Find where the given text appears and provide that cell's center as [x, y] coordinate. 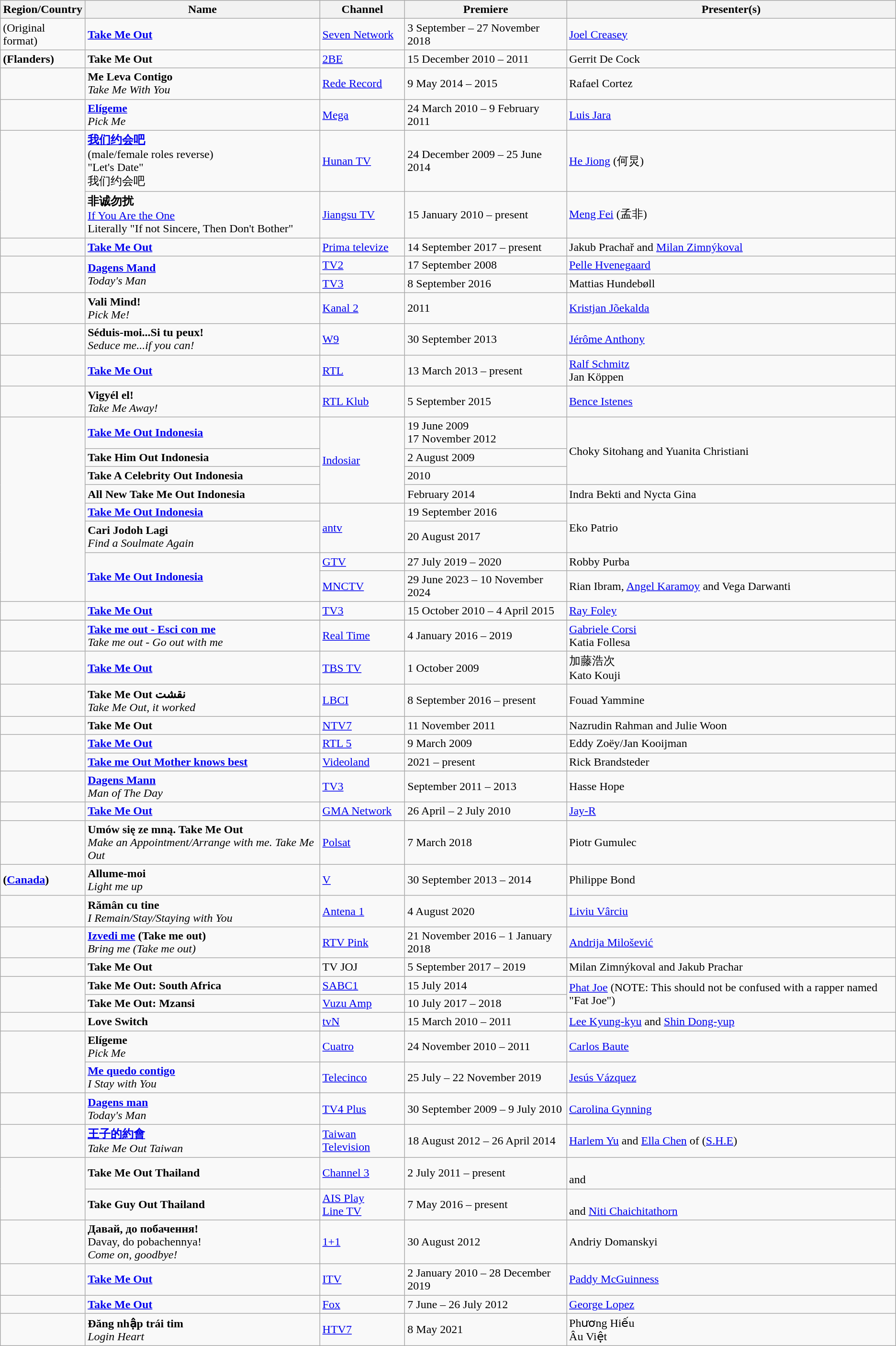
Hunan TV [362, 161]
and [731, 1173]
Cuatro [362, 1047]
Ralf SchmitzJan Köppen [731, 371]
Indra Bekti and Nycta Gina [731, 494]
(Original format) [43, 34]
All New Take Me Out Indonesia [202, 494]
5 September 2015 [486, 401]
Take Me Out Thailand [202, 1173]
February 2014 [486, 494]
Rick Brandsteder [731, 762]
13 March 2013 – present [486, 371]
Meng Fei (孟非) [731, 215]
W9 [362, 339]
and Niti Chaichitathorn [731, 1204]
antv [362, 528]
GTV [362, 562]
MNCTV [362, 586]
Kristjan Jõekalda [731, 308]
5 September 2017 – 2019 [486, 967]
Vuzu Amp [362, 1004]
Umów się ze mną. Take Me OutMake an Appointment/Arrange with me. Take Me Out [202, 842]
Andrija Milošević [731, 942]
4 January 2016 – 2019 [486, 636]
7 June – 26 July 2012 [486, 1304]
Channel [362, 10]
Piotr Gumulec [731, 842]
Harlem Yu and Ella Chen of (S.H.E) [731, 1141]
18 August 2012 – 26 April 2014 [486, 1141]
加藤浩次Kato Kouji [731, 668]
TV JOJ [362, 967]
Dagens MandToday's Man [202, 274]
Vigyél el!Take Me Away! [202, 401]
Давай, до побачення!Davay, do pobachennya!Come on, goodbye! [202, 1242]
TV4 Plus [362, 1109]
Carlos Baute [731, 1047]
(Canada) [43, 880]
Ray Foley [731, 611]
2 January 2010 – 28 December 2019 [486, 1279]
Rian Ibram, Angel Karamoy and Vega Darwanti [731, 586]
30 September 2009 – 9 July 2010 [486, 1109]
Pelle Hvenegaard [731, 265]
非诚勿扰If You Are the OneLiterally "If not Sincere, Then Don't Bother" [202, 215]
Presenter(s) [731, 10]
Gabriele CorsiKatia Follesa [731, 636]
Choky Sitohang and Yuanita Christiani [731, 451]
Take Me Out نقشت Take Me Out, it worked [202, 700]
Seven Network [362, 34]
26 April – 2 July 2010 [486, 811]
Antena 1 [362, 911]
Dagens manToday's Man [202, 1109]
Robby Purba [731, 562]
Jakub Prachař and Milan Zimnýkoval [731, 247]
30 September 2013 [486, 339]
Indosiar [362, 460]
Eko Patrio [731, 528]
30 August 2012 [486, 1242]
Taiwan Television [362, 1141]
TV2 [362, 265]
Premiere [486, 10]
我们约会吧(male/female roles reverse)"Let's Date"我们约会吧 [202, 161]
19 September 2016 [486, 512]
11 November 2011 [486, 725]
September 2011 – 2013 [486, 786]
Izvedi me (Take me out)Bring me (Take me out) [202, 942]
24 March 2010 – 9 February 2011 [486, 115]
Paddy McGuinness [731, 1279]
Kanal 2 [362, 308]
Philippe Bond [731, 880]
Jiangsu TV [362, 215]
Gerrit De Cock [731, 59]
25 July – 22 November 2019 [486, 1077]
Real Time [362, 636]
9 March 2009 [486, 744]
HTV7 [362, 1330]
Rede Record [362, 83]
Region/Country [43, 10]
Andriy Domanskyi [731, 1242]
8 May 2021 [486, 1330]
RTL Klub [362, 401]
Polsat [362, 842]
RTL 5 [362, 744]
20 August 2017 [486, 536]
Đăng nhập trái timLogin Heart [202, 1330]
19 June 200917 November 2012 [486, 433]
Bence Istenes [731, 401]
RTL [362, 371]
AIS PlayLine TV [362, 1204]
Take Him Out Indonesia [202, 457]
2 August 2009 [486, 457]
10 July 2017 – 2018 [486, 1004]
8 September 2016 [486, 283]
Milan Zimnýkoval and Jakub Prachar [731, 967]
Take Me Out: South Africa [202, 985]
Fox [362, 1304]
He Jiong (何炅) [731, 161]
Mega [362, 115]
Jérôme Anthony [731, 339]
Take me Out Mother knows best [202, 762]
2021 – present [486, 762]
9 May 2014 – 2015 [486, 83]
RTV Pink [362, 942]
Liviu Vârciu [731, 911]
Jay-R [731, 811]
Luis Jara [731, 115]
GMA Network [362, 811]
30 September 2013 – 2014 [486, 880]
Love Switch [202, 1022]
1 October 2009 [486, 668]
Channel 3 [362, 1173]
Jesús Vázquez [731, 1077]
24 November 2010 – 2011 [486, 1047]
15 March 2010 – 2011 [486, 1022]
Name [202, 10]
1+1 [362, 1242]
Take A Celebrity Out Indonesia [202, 475]
7 May 2016 – present [486, 1204]
Joel Creasey [731, 34]
14 September 2017 – present [486, 247]
29 June 2023 – 10 November 2024 [486, 586]
Videoland [362, 762]
Séduis-moi...Si tu peux!Seduce me...if you can! [202, 339]
Me Leva ContigoTake Me With You [202, 83]
V [362, 880]
3 September – 27 November 2018 [486, 34]
Rămân cu tineI Remain/Stay/Staying with You [202, 911]
Dagens MannMan of The Day [202, 786]
17 September 2008 [486, 265]
NTV7 [362, 725]
24 December 2009 – 25 June 2014 [486, 161]
Take Guy Out Thailand [202, 1204]
2010 [486, 475]
4 August 2020 [486, 911]
Take me out - Esci con meTake me out - Go out with me [202, 636]
Rafael Cortez [731, 83]
Allume-moiLight me up [202, 880]
Nazrudin Rahman and Julie Woon [731, 725]
tvN [362, 1022]
Take Me Out: Mzansi [202, 1004]
15 October 2010 – 4 April 2015 [486, 611]
Phat Joe (NOTE: This should not be confused with a rapper named "Fat Joe") [731, 994]
27 July 2019 – 2020 [486, 562]
Hasse Hope [731, 786]
(Flanders) [43, 59]
7 March 2018 [486, 842]
LBCI [362, 700]
王子的約會Take Me Out Taiwan [202, 1141]
15 December 2010 – 2011 [486, 59]
2 July 2011 – present [486, 1173]
Telecinco [362, 1077]
Mattias Hundebøll [731, 283]
Carolina Gynning [731, 1109]
Lee Kyung-kyu and Shin Dong-yup [731, 1022]
Phương HiếuÂu Việt [731, 1330]
2011 [486, 308]
2BE [362, 59]
Cari Jodoh LagiFind a Soulmate Again [202, 536]
ITV [362, 1279]
SABC1 [362, 985]
15 January 2010 – present [486, 215]
Vali Mind!Pick Me! [202, 308]
8 September 2016 – present [486, 700]
TBS TV [362, 668]
21 November 2016 – 1 January 2018 [486, 942]
Fouad Yammine [731, 700]
Me quedo contigoI Stay with You [202, 1077]
Eddy Zoëy/Jan Kooijman [731, 744]
Prima televize [362, 247]
15 July 2014 [486, 985]
George Lopez [731, 1304]
